From the cell containing the given text, extract its center point as [x, y] coordinate. 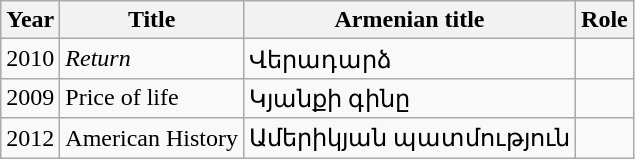
Price of life [152, 98]
2009 [30, 98]
Կյանքի գինը [409, 98]
Return [152, 59]
Role [605, 20]
2012 [30, 138]
Title [152, 20]
American History [152, 138]
Ամերիկյան պատմություն [409, 138]
Year [30, 20]
Armenian title [409, 20]
Վերադարձ [409, 59]
2010 [30, 59]
